Output the [x, y] coordinate of the center of the cell containing the given text.  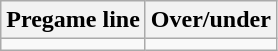
Over/under [210, 20]
Pregame line [74, 20]
